Determine the [X, Y] coordinate at the center of the cell enclosing the given text.  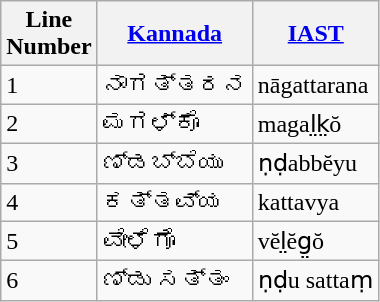
6 [49, 281]
ಕತ್ತವ್ಯ [174, 202]
vĕl̤ĕg̤ŏ [316, 241]
ṇḍu sattaṃ [316, 281]
2 [49, 124]
ನಾಗತ್ತರನ [174, 85]
LineNumber [49, 34]
ಣ್ಡಬ್ಬೆಯು [174, 163]
ಮಗಳ್ಕೊ [174, 124]
nāgattarana [316, 85]
ṇḍabbĕyu [316, 163]
3 [49, 163]
IAST [316, 34]
1 [49, 85]
magal̤k̤ŏ [316, 124]
5 [49, 241]
4 [49, 202]
Kannada [174, 34]
ಣ್ಡು ಸತ್ತಂ [174, 281]
kattavya [316, 202]
ವೇಳೆಗೊ [174, 241]
